Extract the [x, y] coordinate from the center of the cell holding the provided text.  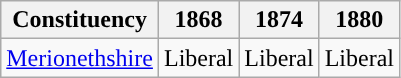
Merionethshire [80, 58]
Constituency [80, 20]
1880 [359, 20]
1874 [279, 20]
1868 [198, 20]
